From the cell containing the given text, extract its center point as (x, y) coordinate. 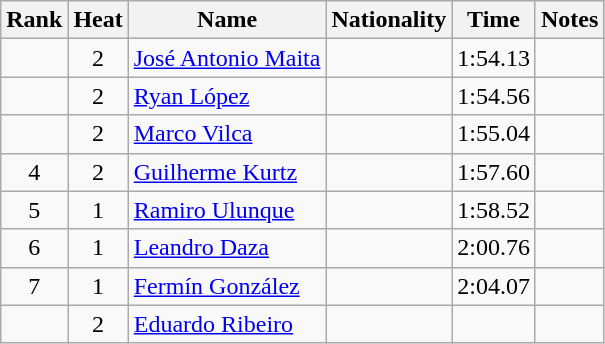
7 (34, 286)
1:57.60 (494, 172)
1:55.04 (494, 134)
Leandro Daza (227, 248)
Fermín González (227, 286)
Ryan López (227, 96)
6 (34, 248)
2:00.76 (494, 248)
Rank (34, 20)
4 (34, 172)
Marco Vilca (227, 134)
1:54.56 (494, 96)
Time (494, 20)
1:58.52 (494, 210)
Notes (569, 20)
5 (34, 210)
Nationality (389, 20)
1:54.13 (494, 58)
Guilherme Kurtz (227, 172)
Name (227, 20)
Ramiro Ulunque (227, 210)
Heat (98, 20)
Eduardo Ribeiro (227, 324)
2:04.07 (494, 286)
José Antonio Maita (227, 58)
